Determine the [x, y] coordinate at the center of the cell enclosing the given text.  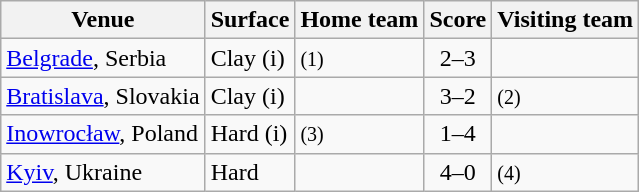
Visiting team [566, 20]
(3) [360, 134]
Surface [250, 20]
Kyiv, Ukraine [103, 172]
Bratislava, Slovakia [103, 96]
Inowrocław, Poland [103, 134]
Hard (i) [250, 134]
2–3 [458, 58]
(2) [566, 96]
4–0 [458, 172]
Score [458, 20]
Hard [250, 172]
Home team [360, 20]
Venue [103, 20]
3–2 [458, 96]
(1) [360, 58]
Belgrade, Serbia [103, 58]
1–4 [458, 134]
(4) [566, 172]
